Pinpoint the cell where the given text exists, returning its [x, y] midpoint coordinate. 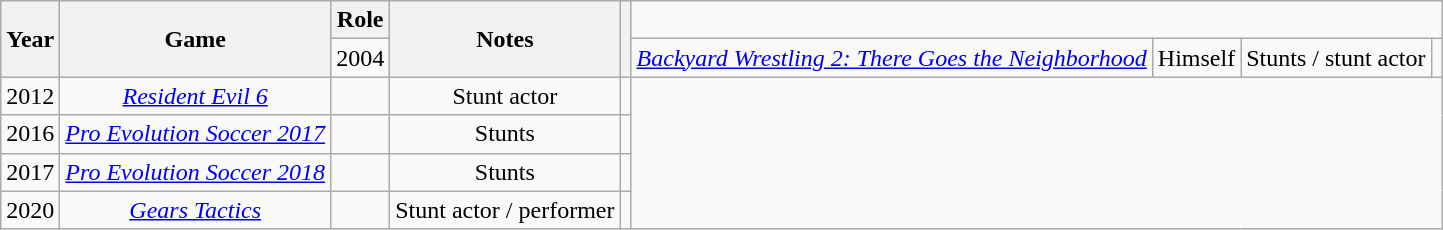
Pro Evolution Soccer 2018 [196, 172]
Gears Tactics [196, 210]
Stunts / stunt actor [1336, 58]
Year [30, 39]
Pro Evolution Soccer 2017 [196, 134]
2012 [30, 96]
Stunt actor / performer [505, 210]
2016 [30, 134]
Role [360, 20]
Backyard Wrestling 2: There Goes the Neighborhood [892, 58]
2020 [30, 210]
Game [196, 39]
Himself [1196, 58]
Notes [505, 39]
2004 [360, 58]
Resident Evil 6 [196, 96]
2017 [30, 172]
Stunt actor [505, 96]
